Extract the [X, Y] coordinate from the center of the cell holding the provided text.  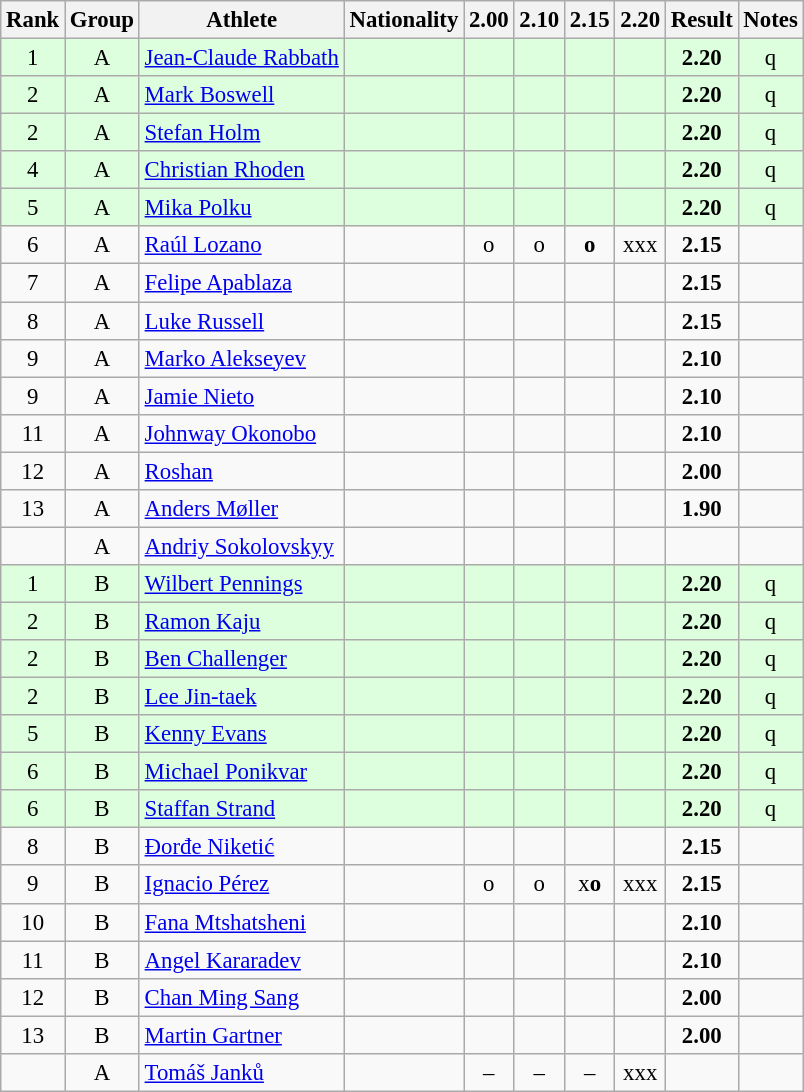
7 [33, 283]
1.90 [702, 509]
Ramon Kaju [242, 621]
Result [702, 20]
Anders Møller [242, 509]
Ignacio Pérez [242, 885]
Michael Ponikvar [242, 772]
Rank [33, 20]
Đorđe Niketić [242, 847]
Fana Mtshatsheni [242, 922]
xo [590, 885]
Jamie Nieto [242, 396]
Staffan Strand [242, 809]
Mark Boswell [242, 95]
4 [33, 170]
Jean-Claude Rabbath [242, 58]
Raúl Lozano [242, 245]
Christian Rhoden [242, 170]
Lee Jin-taek [242, 697]
Athlete [242, 20]
Luke Russell [242, 321]
Tomáš Janků [242, 1073]
Chan Ming Sang [242, 997]
Group [102, 20]
Nationality [404, 20]
Mika Polku [242, 208]
Marko Alekseyev [242, 358]
Kenny Evans [242, 734]
Ben Challenger [242, 659]
Stefan Holm [242, 133]
Andriy Sokolovskyy [242, 546]
10 [33, 922]
Roshan [242, 471]
Johnway Okonobo [242, 433]
Felipe Apablaza [242, 283]
Martin Gartner [242, 1035]
Notes [770, 20]
Wilbert Pennings [242, 584]
Angel Kararadev [242, 960]
